Detect which cell encompasses the target text, then output its [x, y] center coordinate. 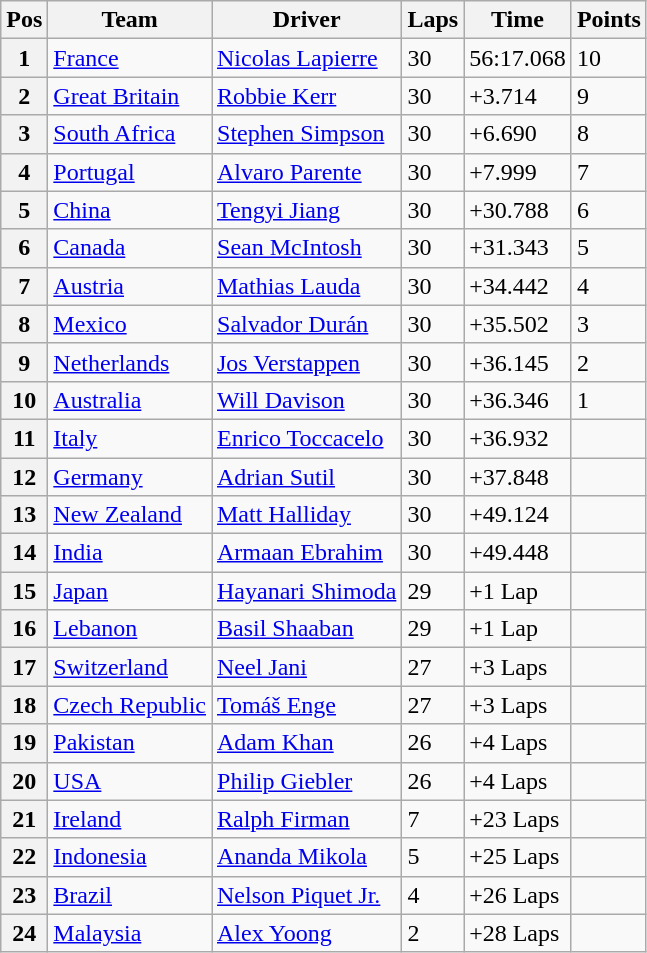
Malaysia [130, 933]
21 [24, 819]
Team [130, 20]
India [130, 553]
Lebanon [130, 629]
+36.346 [518, 400]
+34.442 [518, 286]
13 [24, 515]
Netherlands [130, 362]
23 [24, 895]
Philip Giebler [307, 781]
Portugal [130, 172]
Great Britain [130, 96]
17 [24, 667]
+30.788 [518, 210]
Nicolas Lapierre [307, 58]
Will Davison [307, 400]
New Zealand [130, 515]
20 [24, 781]
+49.124 [518, 515]
Stephen Simpson [307, 134]
+37.848 [518, 477]
Matt Halliday [307, 515]
Basil Shaaban [307, 629]
24 [24, 933]
South Africa [130, 134]
Salvador Durán [307, 324]
Enrico Toccacelo [307, 438]
+31.343 [518, 248]
Time [518, 20]
22 [24, 857]
Robbie Kerr [307, 96]
Pakistan [130, 743]
+28 Laps [518, 933]
Mathias Lauda [307, 286]
12 [24, 477]
USA [130, 781]
Pos [24, 20]
Austria [130, 286]
Hayanari Shimoda [307, 591]
Ireland [130, 819]
Mexico [130, 324]
Adrian Sutil [307, 477]
18 [24, 705]
Canada [130, 248]
+6.690 [518, 134]
+3.714 [518, 96]
Driver [307, 20]
Indonesia [130, 857]
Jos Verstappen [307, 362]
Laps [433, 20]
14 [24, 553]
+35.502 [518, 324]
19 [24, 743]
Ralph Firman [307, 819]
+49.448 [518, 553]
Sean McIntosh [307, 248]
56:17.068 [518, 58]
Czech Republic [130, 705]
Nelson Piquet Jr. [307, 895]
11 [24, 438]
Tomáš Enge [307, 705]
Brazil [130, 895]
Alex Yoong [307, 933]
Ananda Mikola [307, 857]
Armaan Ebrahim [307, 553]
Tengyi Jiang [307, 210]
China [130, 210]
Japan [130, 591]
Germany [130, 477]
France [130, 58]
+23 Laps [518, 819]
Switzerland [130, 667]
16 [24, 629]
Italy [130, 438]
Alvaro Parente [307, 172]
+36.145 [518, 362]
+25 Laps [518, 857]
+26 Laps [518, 895]
Australia [130, 400]
Points [608, 20]
Neel Jani [307, 667]
Adam Khan [307, 743]
+36.932 [518, 438]
+7.999 [518, 172]
15 [24, 591]
